Pinpoint the cell where the given text exists, returning its [x, y] midpoint coordinate. 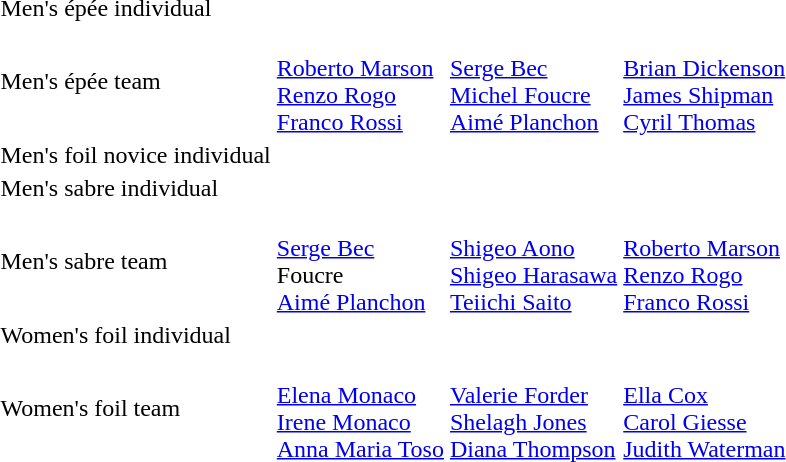
Roberto Marson Renzo Rogo Franco Rossi [360, 82]
Shigeo Aono Shigeo Harasawa Teiichi Saito [533, 262]
Serge Bec Foucre Aimé Planchon [360, 262]
Serge Bec Michel Foucre Aimé Planchon [533, 82]
